Output the [X, Y] coordinate of the center of the cell containing the given text.  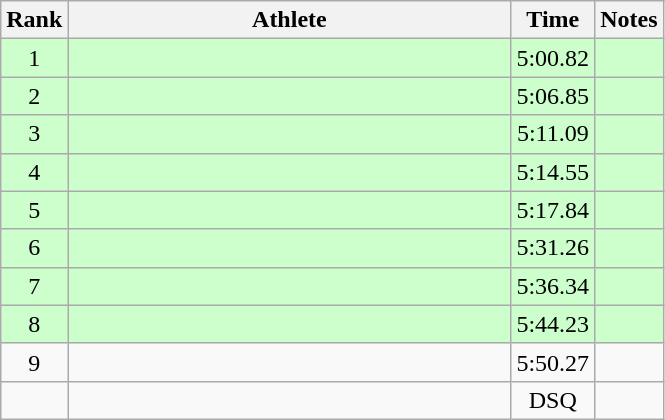
5:17.84 [553, 210]
7 [34, 286]
DSQ [553, 400]
Notes [629, 20]
4 [34, 172]
5:50.27 [553, 362]
Time [553, 20]
5:00.82 [553, 58]
5:44.23 [553, 324]
8 [34, 324]
3 [34, 134]
5 [34, 210]
Rank [34, 20]
6 [34, 248]
2 [34, 96]
Athlete [290, 20]
5:11.09 [553, 134]
9 [34, 362]
5:36.34 [553, 286]
5:14.55 [553, 172]
5:06.85 [553, 96]
1 [34, 58]
5:31.26 [553, 248]
